Find where the given text appears and provide that cell's center as [x, y] coordinate. 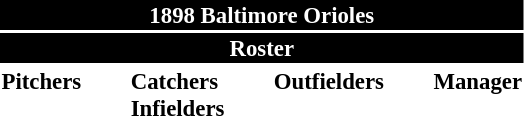
Roster [262, 48]
1898 Baltimore Orioles [262, 15]
